Return [X, Y] of the center of cell containing provided text 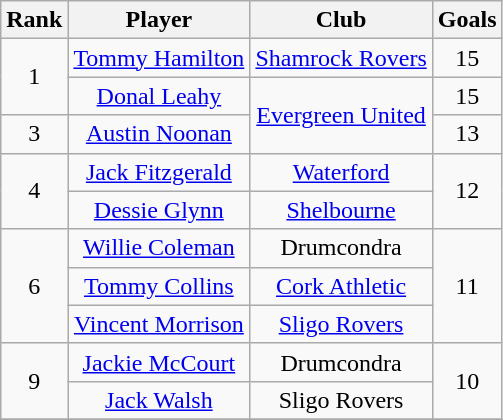
9 [34, 381]
Vincent Morrison [159, 324]
Rank [34, 20]
Waterford [341, 172]
6 [34, 286]
Jack Walsh [159, 400]
3 [34, 134]
10 [467, 381]
Shamrock Rovers [341, 58]
Shelbourne [341, 210]
Jack Fitzgerald [159, 172]
1 [34, 77]
Austin Noonan [159, 134]
13 [467, 134]
Tommy Collins [159, 286]
12 [467, 191]
Player [159, 20]
4 [34, 191]
Goals [467, 20]
Donal Leahy [159, 96]
Tommy Hamilton [159, 58]
Club [341, 20]
Cork Athletic [341, 286]
Willie Coleman [159, 248]
Jackie McCourt [159, 362]
Dessie Glynn [159, 210]
11 [467, 286]
Evergreen United [341, 115]
